Extract the (x, y) coordinate from the center of the cell holding the provided text.  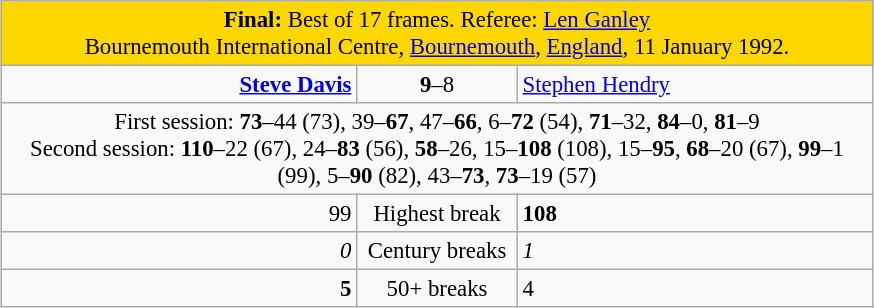
Highest break (438, 214)
Century breaks (438, 251)
108 (695, 214)
50+ breaks (438, 289)
9–8 (438, 85)
Final: Best of 17 frames. Referee: Len Ganley Bournemouth International Centre, Bournemouth, England, 11 January 1992. (437, 34)
Steve Davis (179, 85)
0 (179, 251)
4 (695, 289)
Stephen Hendry (695, 85)
1 (695, 251)
5 (179, 289)
99 (179, 214)
